Scan for the cell matching the given text and deliver its (x, y) coordinate at center. 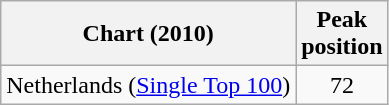
Netherlands (Single Top 100) (148, 85)
Peakposition (342, 34)
Chart (2010) (148, 34)
72 (342, 85)
